Scan for the cell matching the given text and deliver its (x, y) coordinate at center. 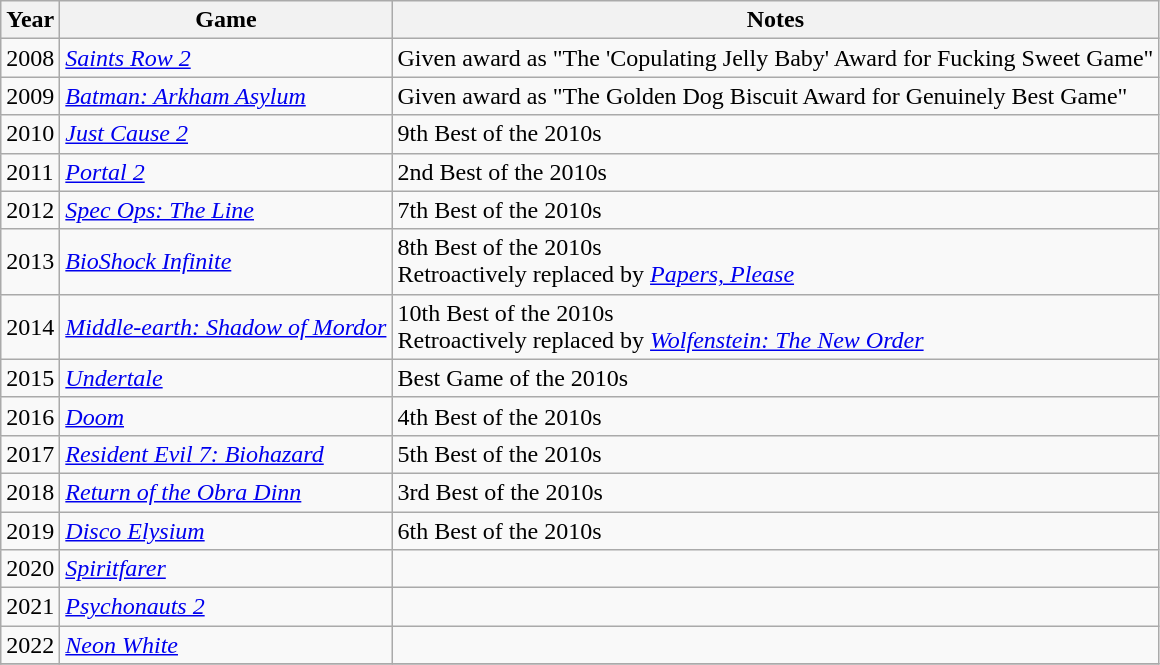
Resident Evil 7: Biohazard (226, 454)
Saints Row 2 (226, 58)
Portal 2 (226, 172)
2012 (30, 210)
Notes (776, 20)
Spec Ops: The Line (226, 210)
Best Game of the 2010s (776, 378)
2010 (30, 134)
Middle-earth: Shadow of Mordor (226, 326)
Disco Elysium (226, 531)
Year (30, 20)
2022 (30, 645)
Return of the Obra Dinn (226, 492)
2019 (30, 531)
Given award as "The Golden Dog Biscuit Award for Genuinely Best Game" (776, 96)
2017 (30, 454)
2015 (30, 378)
2014 (30, 326)
Game (226, 20)
2021 (30, 607)
Batman: Arkham Asylum (226, 96)
Undertale (226, 378)
Spiritfarer (226, 569)
2020 (30, 569)
2011 (30, 172)
Psychonauts 2 (226, 607)
7th Best of the 2010s (776, 210)
Given award as "The 'Copulating Jelly Baby' Award for Fucking Sweet Game" (776, 58)
9th Best of the 2010s (776, 134)
2009 (30, 96)
2013 (30, 262)
2nd Best of the 2010s (776, 172)
8th Best of the 2010sRetroactively replaced by Papers, Please (776, 262)
BioShock Infinite (226, 262)
2008 (30, 58)
10th Best of the 2010sRetroactively replaced by Wolfenstein: The New Order (776, 326)
Just Cause 2 (226, 134)
6th Best of the 2010s (776, 531)
5th Best of the 2010s (776, 454)
Doom (226, 416)
Neon White (226, 645)
4th Best of the 2010s (776, 416)
2018 (30, 492)
3rd Best of the 2010s (776, 492)
2016 (30, 416)
